Extract the (X, Y) coordinate from the center of the cell holding the provided text.  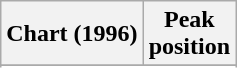
Peakposition (189, 34)
Chart (1996) (72, 34)
